Return the (X, Y) coordinate for the center point of the cell that contains the specified text.  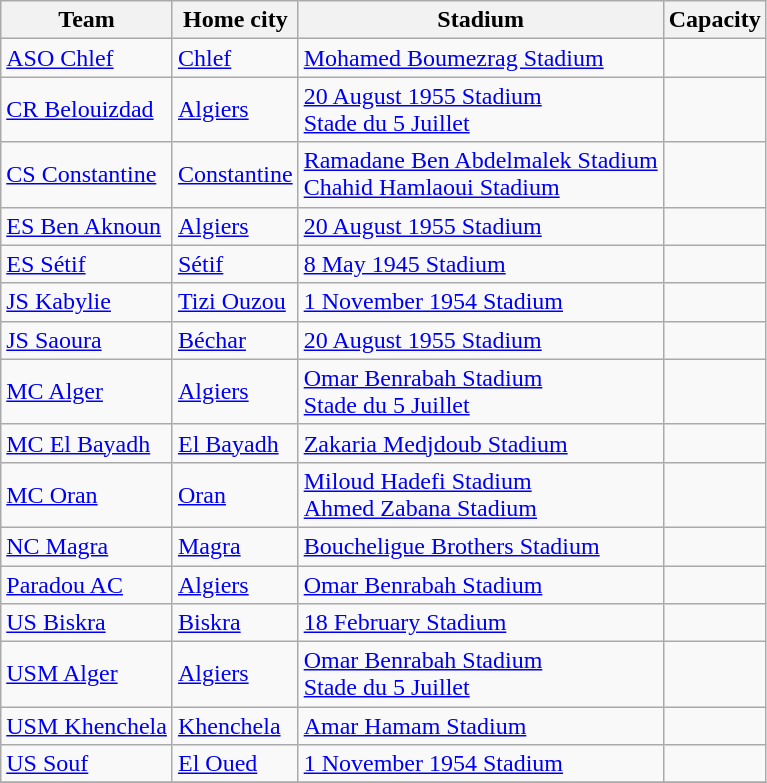
Khenchela (235, 726)
ES Ben Aknoun (87, 226)
Béchar (235, 340)
NC Magra (87, 546)
USM Alger (87, 674)
Magra (235, 546)
Team (87, 20)
Boucheligue Brothers Stadium (480, 546)
MC El Bayadh (87, 443)
Sétif (235, 264)
Biskra (235, 623)
JS Kabylie (87, 302)
Amar Hamam Stadium (480, 726)
18 February Stadium (480, 623)
El Oued (235, 764)
MC Alger (87, 392)
El Bayadh (235, 443)
Paradou AC (87, 585)
Oran (235, 494)
Tizi Ouzou (235, 302)
ES Sétif (87, 264)
CR Belouizdad (87, 110)
Stadium (480, 20)
Omar Benrabah Stadium (480, 585)
Constantine (235, 174)
CS Constantine (87, 174)
US Biskra (87, 623)
MC Oran (87, 494)
20 August 1955 StadiumStade du 5 Juillet (480, 110)
Capacity (714, 20)
USM Khenchela (87, 726)
Mohamed Boumezrag Stadium (480, 58)
Chlef (235, 58)
Ramadane Ben Abdelmalek StadiumChahid Hamlaoui Stadium (480, 174)
8 May 1945 Stadium (480, 264)
ASO Chlef (87, 58)
Zakaria Medjdoub Stadium (480, 443)
Home city (235, 20)
US Souf (87, 764)
JS Saoura (87, 340)
Miloud Hadefi StadiumAhmed Zabana Stadium (480, 494)
